Find where the given text appears and provide that cell's center as [x, y] coordinate. 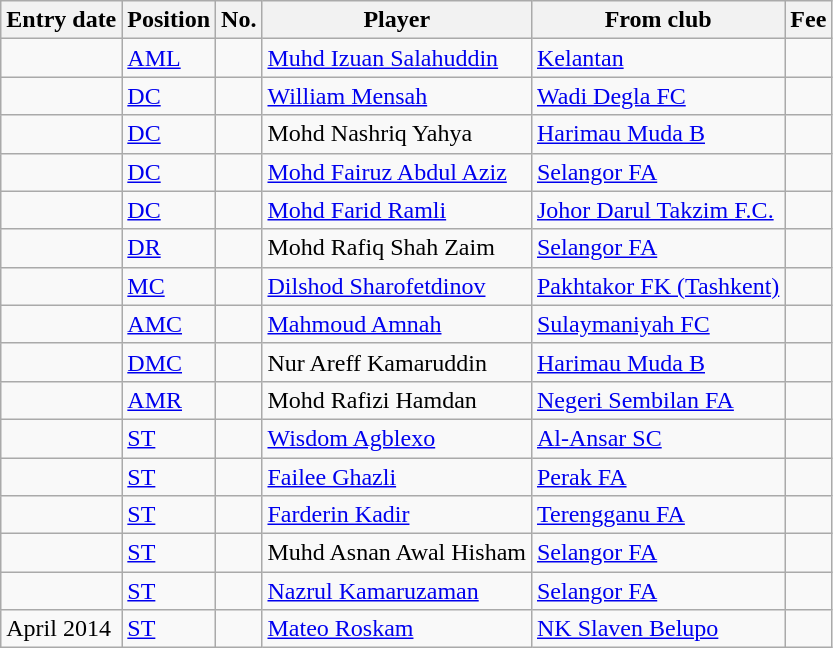
MC [169, 286]
Negeri Sembilan FA [658, 400]
Sulaymaniyah FC [658, 324]
Terengganu FA [658, 515]
Mohd Farid Ramli [397, 210]
Mahmoud Amnah [397, 324]
Mohd Rafizi Hamdan [397, 400]
Fee [808, 20]
AML [169, 58]
Nur Areff Kamaruddin [397, 362]
Al-Ansar SC [658, 438]
Nazrul Kamaruzaman [397, 591]
No. [239, 20]
Muhd Asnan Awal Hisham [397, 553]
Mohd Rafiq Shah Zaim [397, 248]
Pakhtakor FK (Tashkent) [658, 286]
Mateo Roskam [397, 629]
Mohd Fairuz Abdul Aziz [397, 172]
Position [169, 20]
Mohd Nashriq Yahya [397, 134]
Player [397, 20]
Kelantan [658, 58]
April 2014 [62, 629]
Johor Darul Takzim F.C. [658, 210]
AMC [169, 324]
Farderin Kadir [397, 515]
Entry date [62, 20]
William Mensah [397, 96]
Dilshod Sharofetdinov [397, 286]
Muhd Izuan Salahuddin [397, 58]
Wadi Degla FC [658, 96]
Perak FA [658, 477]
DMC [169, 362]
Wisdom Agblexo [397, 438]
Failee Ghazli [397, 477]
DR [169, 248]
NK Slaven Belupo [658, 629]
AMR [169, 400]
From club [658, 20]
